Determine the (x, y) coordinate at the center of the cell enclosing the given text.  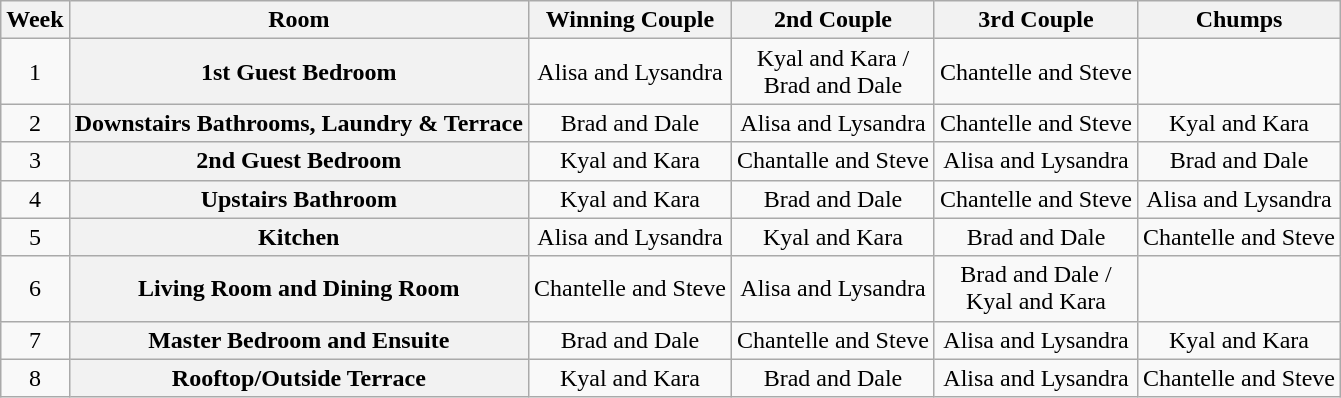
6 (35, 288)
2nd Couple (832, 20)
1 (35, 72)
Brad and Dale /Kyal and Kara (1036, 288)
Chumps (1238, 20)
Living Room and Dining Room (298, 288)
3rd Couple (1036, 20)
Upstairs Bathroom (298, 199)
2 (35, 123)
7 (35, 340)
Room (298, 20)
Kyal and Kara /Brad and Dale (832, 72)
5 (35, 237)
1st Guest Bedroom (298, 72)
Downstairs Bathrooms, Laundry & Terrace (298, 123)
2nd Guest Bedroom (298, 161)
Rooftop/Outside Terrace (298, 378)
3 (35, 161)
Kitchen (298, 237)
4 (35, 199)
8 (35, 378)
Master Bedroom and Ensuite (298, 340)
Winning Couple (630, 20)
Chantalle and Steve (832, 161)
Week (35, 20)
